Determine the [X, Y] coordinate at the center of the cell enclosing the given text.  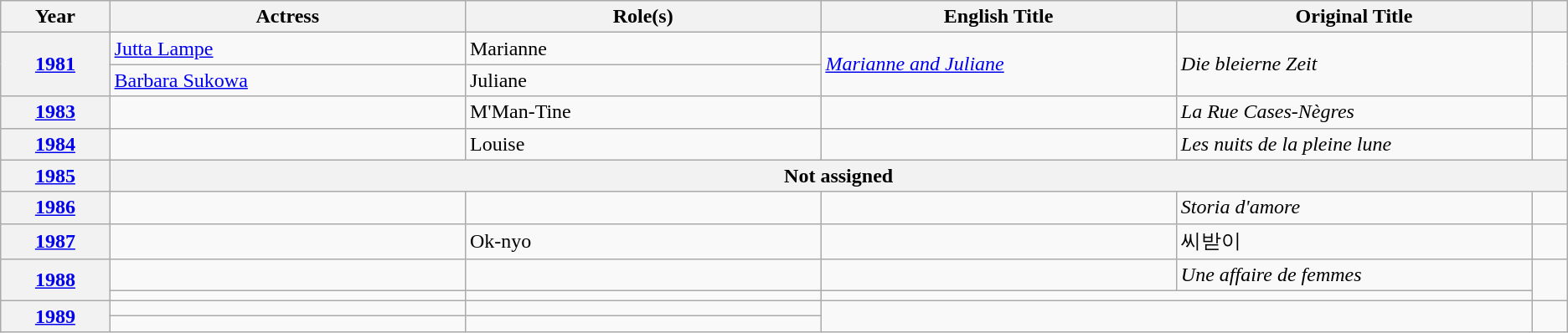
Storia d'amore [1354, 207]
Barbara Sukowa [287, 80]
Not assigned [838, 176]
1985 [55, 176]
1984 [55, 144]
Ok-nyo [642, 241]
Les nuits de la pleine lune [1354, 144]
Original Title [1354, 17]
Une affaire de femmes [1354, 275]
1986 [55, 207]
Marianne [642, 49]
1983 [55, 112]
Jutta Lampe [287, 49]
Role(s) [642, 17]
M'Man-Tine [642, 112]
씨받이 [1354, 241]
Juliane [642, 80]
La Rue Cases-Nègres [1354, 112]
1981 [55, 64]
Louise [642, 144]
1987 [55, 241]
1988 [55, 279]
English Title [998, 17]
Marianne and Juliane [998, 64]
1989 [55, 316]
Year [55, 17]
Die bleierne Zeit [1354, 64]
Actress [287, 17]
